Determine the [X, Y] coordinate at the center of the cell enclosing the given text.  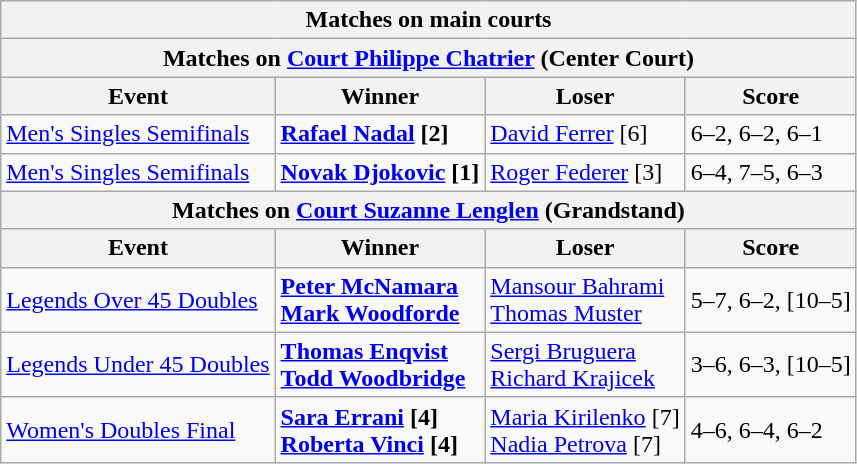
Sara Errani [4] Roberta Vinci [4] [380, 430]
Novak Djokovic [1] [380, 172]
Matches on main courts [428, 20]
Maria Kirilenko [7] Nadia Petrova [7] [585, 430]
Thomas Enqvist Todd Woodbridge [380, 364]
Peter McNamara Mark Woodforde [380, 300]
Sergi Bruguera Richard Krajicek [585, 364]
Women's Doubles Final [138, 430]
5–7, 6–2, [10–5] [770, 300]
4–6, 6–4, 6–2 [770, 430]
3–6, 6–3, [10–5] [770, 364]
6–4, 7–5, 6–3 [770, 172]
Legends Over 45 Doubles [138, 300]
Roger Federer [3] [585, 172]
Mansour Bahrami Thomas Muster [585, 300]
Rafael Nadal [2] [380, 134]
Legends Under 45 Doubles [138, 364]
David Ferrer [6] [585, 134]
Matches on Court Suzanne Lenglen (Grandstand) [428, 210]
Matches on Court Philippe Chatrier (Center Court) [428, 58]
6–2, 6–2, 6–1 [770, 134]
